Capture the cell that displays the provided text and extract its (X, Y) central coordinate. 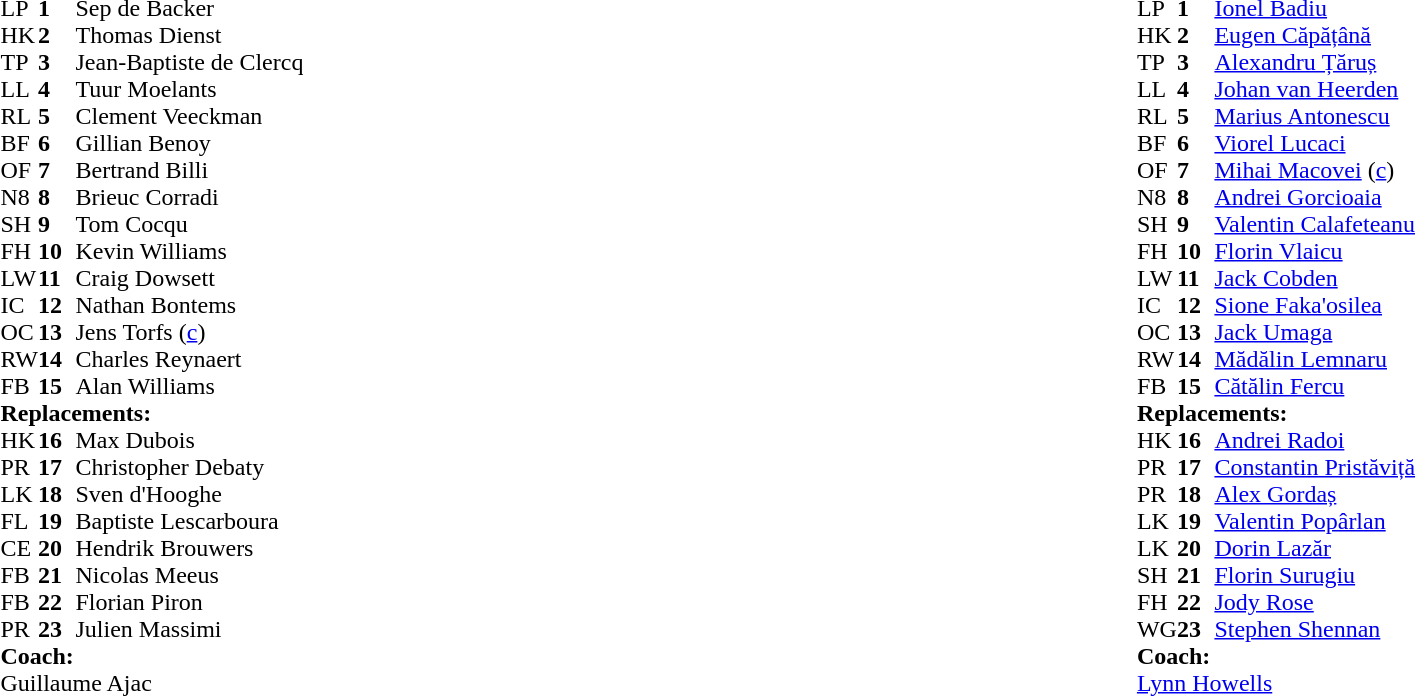
Sione Faka'osilea (1314, 306)
CE (19, 548)
Constantin Pristăviță (1314, 468)
Christopher Debaty (190, 468)
Cătălin Fercu (1314, 386)
Eugen Căpățână (1314, 36)
Bertrand Billi (190, 170)
FL (19, 522)
Johan van Heerden (1314, 90)
Gillian Benoy (190, 144)
Jack Umaga (1314, 332)
Mădălin Lemnaru (1314, 360)
Mihai Macovei (c) (1314, 170)
Julien Massimi (190, 630)
Nathan Bontems (190, 306)
WG (1157, 630)
Baptiste Lescarboura (190, 522)
Florin Vlaicu (1314, 252)
Florian Piron (190, 602)
Clement Veeckman (190, 116)
Brieuc Corradi (190, 198)
Marius Antonescu (1314, 116)
Alex Gordaș (1314, 494)
Andrei Gorcioaia (1314, 198)
Kevin Williams (190, 252)
Viorel Lucaci (1314, 144)
Jack Cobden (1314, 278)
Valentin Calafeteanu (1314, 224)
Florin Surugiu (1314, 576)
Craig Dowsett (190, 278)
Hendrik Brouwers (190, 548)
Dorin Lazăr (1314, 548)
Valentin Popârlan (1314, 522)
Tom Cocqu (190, 224)
Max Dubois (190, 440)
Jean-Baptiste de Clercq (190, 62)
Jody Rose (1314, 602)
Alan Williams (190, 386)
Tuur Moelants (190, 90)
Stephen Shennan (1314, 630)
Charles Reynaert (190, 360)
Nicolas Meeus (190, 576)
Alexandru Țăruș (1314, 62)
Andrei Radoi (1314, 440)
Sven d'Hooghe (190, 494)
Jens Torfs (c) (190, 332)
Thomas Dienst (190, 36)
